Provide the [x, y] coordinate of the cell's center where the given text is located.  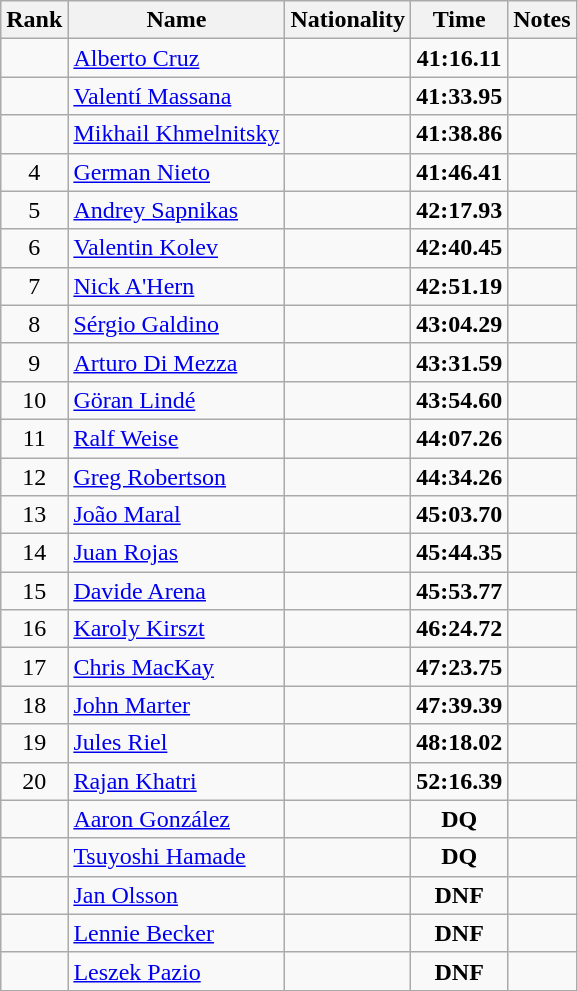
41:33.95 [460, 96]
Arturo Di Mezza [176, 362]
19 [34, 743]
9 [34, 362]
15 [34, 591]
41:38.86 [460, 134]
44:34.26 [460, 477]
17 [34, 667]
Juan Rojas [176, 553]
16 [34, 629]
11 [34, 438]
20 [34, 781]
44:07.26 [460, 438]
10 [34, 400]
18 [34, 705]
43:54.60 [460, 400]
47:39.39 [460, 705]
8 [34, 324]
14 [34, 553]
12 [34, 477]
Göran Lindé [176, 400]
45:03.70 [460, 515]
Rank [34, 20]
John Marter [176, 705]
45:53.77 [460, 591]
52:16.39 [460, 781]
Davide Arena [176, 591]
Name [176, 20]
Rajan Khatri [176, 781]
Notes [542, 20]
43:31.59 [460, 362]
41:46.41 [460, 172]
Valentí Massana [176, 96]
41:16.11 [460, 58]
46:24.72 [460, 629]
Tsuyoshi Hamade [176, 857]
Leszek Pazio [176, 971]
Valentin Kolev [176, 248]
Nick A'Hern [176, 286]
7 [34, 286]
Greg Robertson [176, 477]
5 [34, 210]
42:17.93 [460, 210]
Jan Olsson [176, 895]
Alberto Cruz [176, 58]
Aaron González [176, 819]
43:04.29 [460, 324]
Mikhail Khmelnitsky [176, 134]
45:44.35 [460, 553]
João Maral [176, 515]
Chris MacKay [176, 667]
6 [34, 248]
Time [460, 20]
Sérgio Galdino [176, 324]
Karoly Kirszt [176, 629]
Ralf Weise [176, 438]
Jules Riel [176, 743]
48:18.02 [460, 743]
Andrey Sapnikas [176, 210]
Lennie Becker [176, 933]
42:51.19 [460, 286]
13 [34, 515]
4 [34, 172]
Nationality [348, 20]
42:40.45 [460, 248]
German Nieto [176, 172]
47:23.75 [460, 667]
